Find where the given text appears and provide that cell's center as [x, y] coordinate. 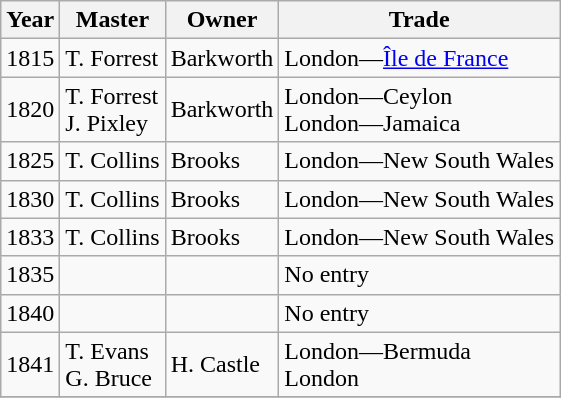
London—Île de France [420, 58]
London—BermudaLondon [420, 364]
1830 [30, 199]
H. Castle [222, 364]
1840 [30, 313]
1815 [30, 58]
1825 [30, 161]
Year [30, 20]
1833 [30, 237]
1820 [30, 110]
Owner [222, 20]
T. ForrestJ. Pixley [112, 110]
T. EvansG. Bruce [112, 364]
1835 [30, 275]
Trade [420, 20]
T. Forrest [112, 58]
London—CeylonLondon—Jamaica [420, 110]
Master [112, 20]
1841 [30, 364]
